Output the [X, Y] coordinate of the center of the cell containing the given text.  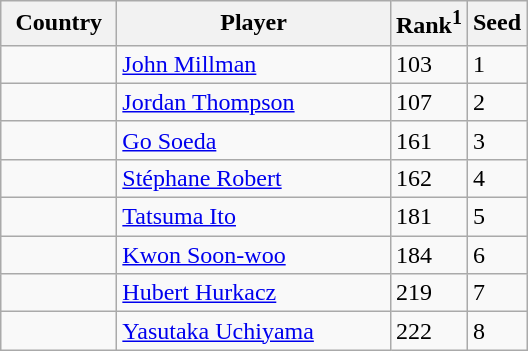
Go Soeda [254, 140]
Rank1 [428, 24]
5 [496, 217]
Kwon Soon-woo [254, 255]
Seed [496, 24]
8 [496, 331]
103 [428, 64]
Player [254, 24]
Country [59, 24]
162 [428, 178]
Yasutaka Uchiyama [254, 331]
6 [496, 255]
222 [428, 331]
Tatsuma Ito [254, 217]
181 [428, 217]
7 [496, 293]
2 [496, 102]
Stéphane Robert [254, 178]
John Millman [254, 64]
Jordan Thompson [254, 102]
184 [428, 255]
1 [496, 64]
3 [496, 140]
161 [428, 140]
107 [428, 102]
4 [496, 178]
Hubert Hurkacz [254, 293]
219 [428, 293]
